Locate the cell with the specified text and output its (X, Y) center coordinate. 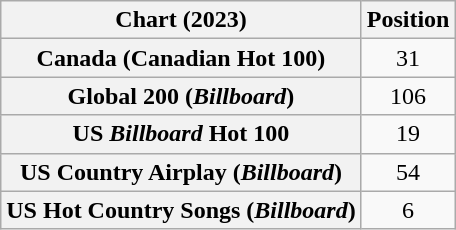
106 (408, 96)
Canada (Canadian Hot 100) (181, 58)
US Hot Country Songs (Billboard) (181, 210)
Chart (2023) (181, 20)
6 (408, 210)
US Billboard Hot 100 (181, 134)
Position (408, 20)
US Country Airplay (Billboard) (181, 172)
19 (408, 134)
54 (408, 172)
31 (408, 58)
Global 200 (Billboard) (181, 96)
